Locate the cell with the specified text and output its (X, Y) center coordinate. 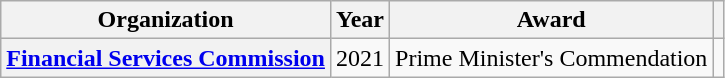
Financial Services Commission (166, 58)
Award (552, 20)
Prime Minister's Commendation (552, 58)
2021 (360, 58)
Organization (166, 20)
Year (360, 20)
